Scan for the cell matching the given text and deliver its (X, Y) coordinate at center. 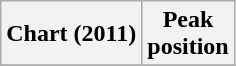
Peakposition (188, 34)
Chart (2011) (72, 34)
